Provide the (x, y) coordinate of the cell's center where the given text is located.  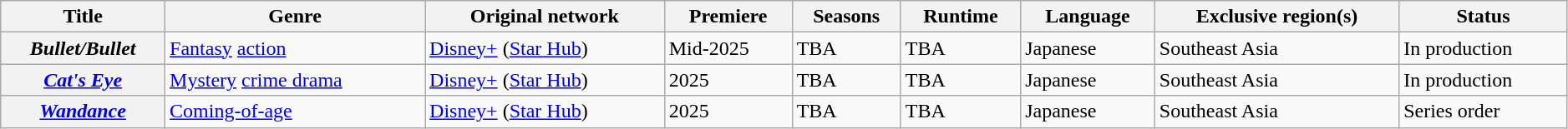
Mid-2025 (728, 48)
Coming-of-age (296, 112)
Language (1088, 17)
Mystery crime drama (296, 80)
Fantasy action (296, 48)
Premiere (728, 17)
Wandance (84, 112)
Series order (1484, 112)
Seasons (846, 17)
Original network (545, 17)
Title (84, 17)
Status (1484, 17)
Exclusive region(s) (1276, 17)
Bullet/Bullet (84, 48)
Runtime (961, 17)
Genre (296, 17)
Cat's Eye (84, 80)
